Scan for the cell matching the given text and deliver its [x, y] coordinate at center. 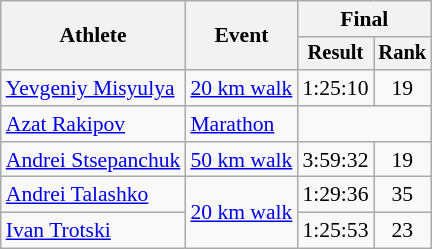
Andrei Talashko [94, 195]
23 [403, 231]
1:29:36 [335, 195]
3:59:32 [335, 160]
Rank [403, 54]
1:25:10 [335, 88]
Event [241, 36]
35 [403, 195]
50 km walk [241, 160]
Final [364, 19]
Andrei Stsepanchuk [94, 160]
Athlete [94, 36]
1:25:53 [335, 231]
Ivan Trotski [94, 231]
Marathon [241, 124]
Result [335, 54]
Yevgeniy Misyulya [94, 88]
Azat Rakipov [94, 124]
